From the cell containing the given text, extract its center point as (x, y) coordinate. 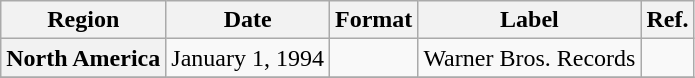
Ref. (668, 20)
Warner Bros. Records (530, 58)
Format (373, 20)
North America (84, 58)
Region (84, 20)
January 1, 1994 (248, 58)
Date (248, 20)
Label (530, 20)
